Locate the cell with the specified text and output its [X, Y] center coordinate. 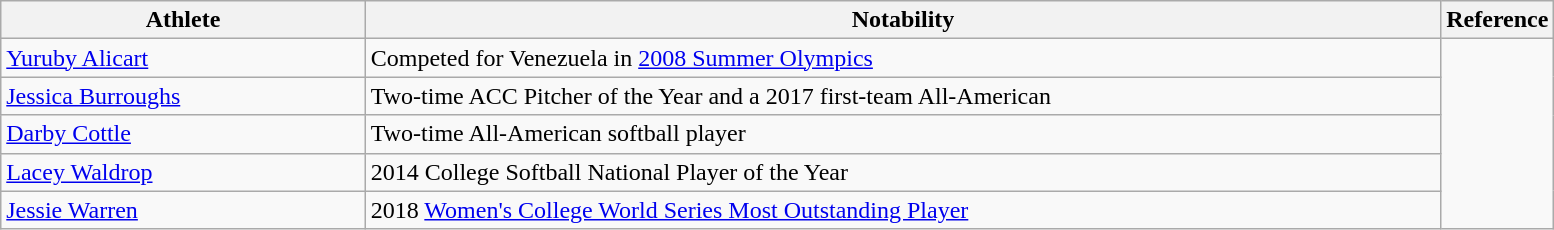
Athlete [183, 20]
Jessie Warren [183, 210]
Yuruby Alicart [183, 58]
Notability [903, 20]
2014 College Softball National Player of the Year [903, 172]
Jessica Burroughs [183, 96]
Lacey Waldrop [183, 172]
Reference [1498, 20]
Two-time ACC Pitcher of the Year and a 2017 first-team All-American [903, 96]
2018 Women's College World Series Most Outstanding Player [903, 210]
Competed for Venezuela in 2008 Summer Olympics [903, 58]
Darby Cottle [183, 134]
Two-time All-American softball player [903, 134]
